Identify which cell holds the provided text, then report its [x, y] central coordinate. 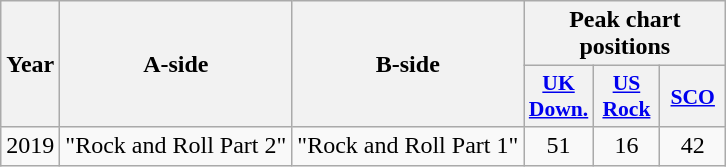
51 [559, 146]
"Rock and Roll Part 2" [176, 146]
"Rock and Roll Part 1" [408, 146]
Year [30, 64]
SCO [693, 96]
Peak chart positions [625, 34]
UKDown. [559, 96]
16 [626, 146]
B-side [408, 64]
2019 [30, 146]
USRock [626, 96]
A-side [176, 64]
42 [693, 146]
